Return the [x, y] coordinate for the center point of the cell that contains the specified text.  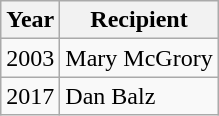
2003 [30, 58]
Dan Balz [139, 96]
Year [30, 20]
Mary McGrory [139, 58]
Recipient [139, 20]
2017 [30, 96]
